Find where the given text appears and provide that cell's center as (x, y) coordinate. 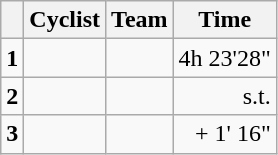
4h 23'28" (224, 58)
s.t. (224, 96)
Team (140, 20)
2 (12, 96)
Time (224, 20)
+ 1' 16" (224, 134)
3 (12, 134)
Cyclist (65, 20)
1 (12, 58)
